Find where the given text appears and provide that cell's center as (X, Y) coordinate. 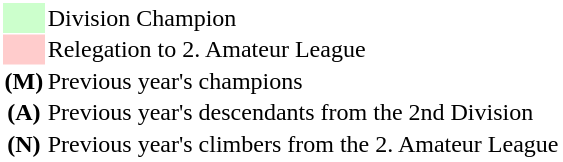
Previous year's champions (303, 81)
Previous year's climbers from the 2. Amateur League (303, 144)
Division Champion (303, 18)
Previous year's descendants from the 2nd Division (303, 113)
(M) (24, 81)
(N) (24, 144)
Relegation to 2. Amateur League (303, 49)
(A) (24, 113)
